Capture the cell that displays the provided text and extract its [X, Y] central coordinate. 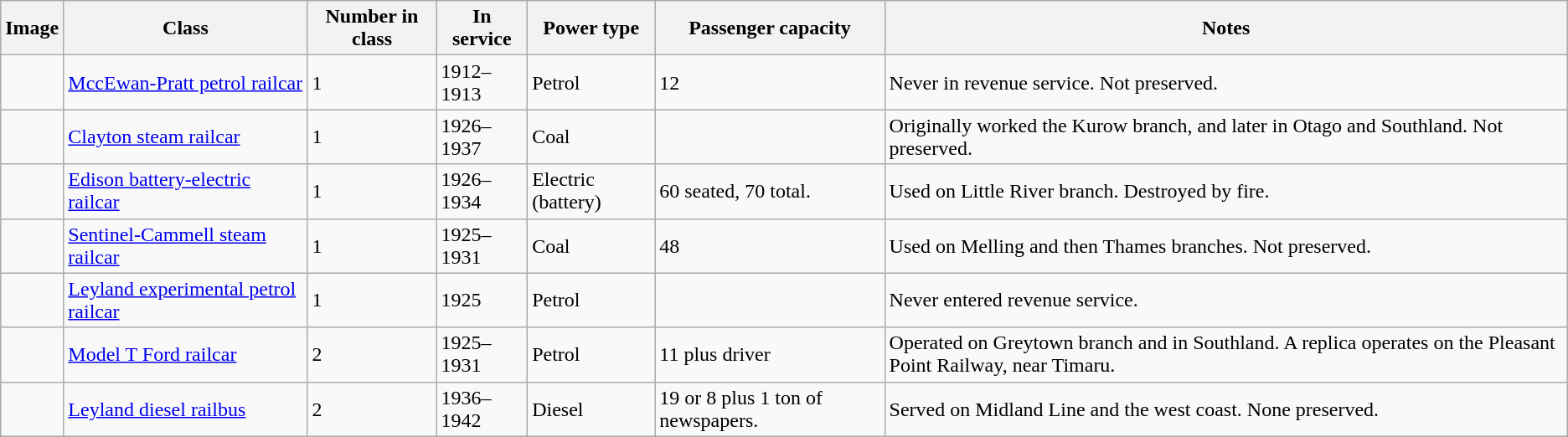
In service [482, 28]
Leyland diesel railbus [186, 409]
Used on Melling and then Thames branches. Not preserved. [1226, 246]
19 or 8 plus 1 ton of newspapers. [770, 409]
Power type [591, 28]
Passenger capacity [770, 28]
Sentinel-Cammell steam railcar [186, 246]
1936–1942 [482, 409]
Used on Little River branch. Destroyed by fire. [1226, 191]
Notes [1226, 28]
Edison battery-electric railcar [186, 191]
Electric (battery) [591, 191]
Diesel [591, 409]
1912–1913 [482, 82]
Number in class [372, 28]
Model T Ford railcar [186, 355]
11 plus driver [770, 355]
MccEwan-Pratt petrol railcar [186, 82]
Class [186, 28]
12 [770, 82]
Operated on Greytown branch and in Southland. A replica operates on the Pleasant Point Railway, near Timaru. [1226, 355]
Served on Midland Line and the west coast. None preserved. [1226, 409]
48 [770, 246]
1926–1937 [482, 137]
Clayton steam railcar [186, 137]
1926–1934 [482, 191]
60 seated, 70 total. [770, 191]
Never in revenue service. Not preserved. [1226, 82]
Leyland experimental petrol railcar [186, 300]
Originally worked the Kurow branch, and later in Otago and Southland. Not preserved. [1226, 137]
1925 [482, 300]
Never entered revenue service. [1226, 300]
Image [32, 28]
